Output the [x, y] coordinate of the center of the cell containing the given text.  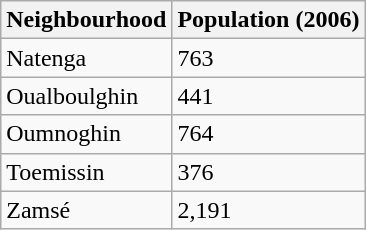
Neighbourhood [86, 20]
Natenga [86, 58]
Oumnoghin [86, 134]
763 [268, 58]
Zamsé [86, 210]
Population (2006) [268, 20]
764 [268, 134]
441 [268, 96]
Oualboulghin [86, 96]
2,191 [268, 210]
Toemissin [86, 172]
376 [268, 172]
